From the cell containing the given text, extract its center point as [x, y] coordinate. 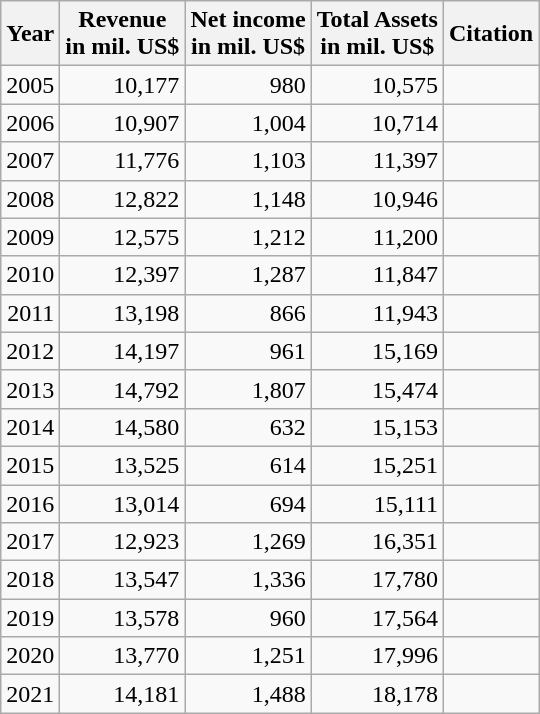
2011 [30, 313]
1,488 [248, 694]
1,807 [248, 389]
614 [248, 465]
Citation [490, 34]
11,200 [377, 237]
10,714 [377, 123]
Revenuein mil. US$ [122, 34]
15,153 [377, 427]
Total Assetsin mil. US$ [377, 34]
13,014 [122, 503]
960 [248, 618]
632 [248, 427]
2010 [30, 275]
1,287 [248, 275]
15,169 [377, 351]
Year [30, 34]
10,575 [377, 85]
10,946 [377, 199]
13,578 [122, 618]
2005 [30, 85]
10,907 [122, 123]
12,822 [122, 199]
694 [248, 503]
12,575 [122, 237]
13,547 [122, 580]
13,525 [122, 465]
14,181 [122, 694]
15,111 [377, 503]
18,178 [377, 694]
2018 [30, 580]
Net incomein mil. US$ [248, 34]
1,103 [248, 161]
1,004 [248, 123]
2020 [30, 656]
1,336 [248, 580]
15,251 [377, 465]
13,198 [122, 313]
11,397 [377, 161]
1,251 [248, 656]
14,197 [122, 351]
961 [248, 351]
2019 [30, 618]
10,177 [122, 85]
2021 [30, 694]
2012 [30, 351]
13,770 [122, 656]
1,269 [248, 542]
11,847 [377, 275]
12,923 [122, 542]
2015 [30, 465]
11,776 [122, 161]
2016 [30, 503]
2013 [30, 389]
2006 [30, 123]
866 [248, 313]
2017 [30, 542]
17,996 [377, 656]
11,943 [377, 313]
2008 [30, 199]
2007 [30, 161]
1,148 [248, 199]
17,780 [377, 580]
14,792 [122, 389]
17,564 [377, 618]
2014 [30, 427]
15,474 [377, 389]
980 [248, 85]
14,580 [122, 427]
16,351 [377, 542]
2009 [30, 237]
1,212 [248, 237]
12,397 [122, 275]
